Scan for the cell matching the given text and deliver its (x, y) coordinate at center. 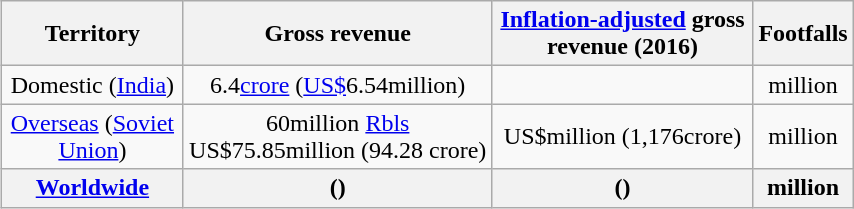
Inflation-adjusted gross revenue (2016) (622, 34)
Gross revenue (338, 34)
6.4crore (US$6.54million) (338, 85)
Territory (93, 34)
Overseas (Soviet Union) (93, 136)
Footfalls (803, 34)
Domestic (India) (93, 85)
Worldwide (93, 188)
60million Rbls US$75.85million (94.28 crore) (338, 136)
US$million (1,176crore) (622, 136)
